Identify which cell holds the provided text, then report its [x, y] central coordinate. 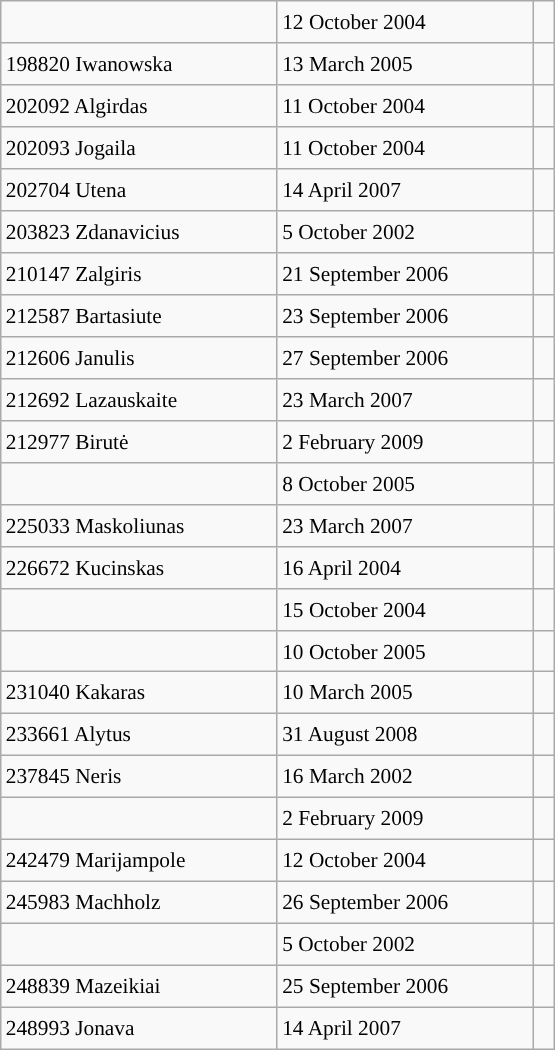
231040 Kakaras [139, 693]
21 September 2006 [406, 274]
27 September 2006 [406, 358]
226672 Kucinskas [139, 567]
245983 Machholz [139, 903]
10 October 2005 [406, 651]
248993 Jonava [139, 1028]
198820 Iwanowska [139, 64]
202092 Algirdas [139, 106]
233661 Alytus [139, 735]
237845 Neris [139, 777]
26 September 2006 [406, 903]
15 October 2004 [406, 609]
212587 Bartasiute [139, 316]
225033 Maskoliunas [139, 525]
202093 Jogaila [139, 148]
31 August 2008 [406, 735]
242479 Marijampole [139, 861]
248839 Mazeikiai [139, 986]
212606 Janulis [139, 358]
8 October 2005 [406, 483]
210147 Zalgiris [139, 274]
16 March 2002 [406, 777]
16 April 2004 [406, 567]
10 March 2005 [406, 693]
25 September 2006 [406, 986]
212977 Birutė [139, 441]
202704 Utena [139, 190]
23 September 2006 [406, 316]
212692 Lazauskaite [139, 399]
203823 Zdanavicius [139, 232]
13 March 2005 [406, 64]
